Capture the cell that displays the provided text and extract its (x, y) central coordinate. 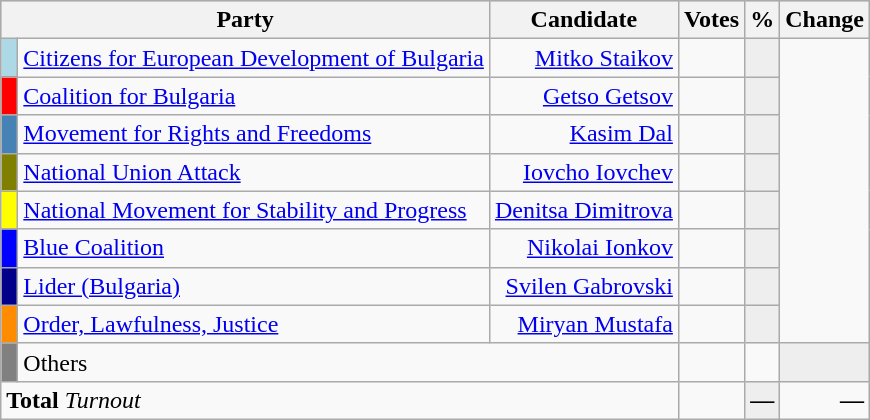
Party (246, 20)
Citizens for European Development of Bulgaria (254, 58)
Votes (711, 20)
National Movement for Stability and Progress (254, 210)
Getso Getsov (584, 96)
Others (348, 362)
Blue Coalition (254, 248)
Nikolai Ionkov (584, 248)
Mitko Staikov (584, 58)
Order, Lawfulness, Justice (254, 324)
Iovcho Iovchev (584, 172)
Change (825, 20)
Total Turnout (340, 400)
Movement for Rights and Freedoms (254, 134)
Coalition for Bulgaria (254, 96)
National Union Attack (254, 172)
Denitsa Dimitrova (584, 210)
Svilen Gabrovski (584, 286)
Miryan Mustafa (584, 324)
% (762, 20)
Lider (Bulgaria) (254, 286)
Kasim Dal (584, 134)
Candidate (584, 20)
